Return [X, Y] of the center of cell containing provided text 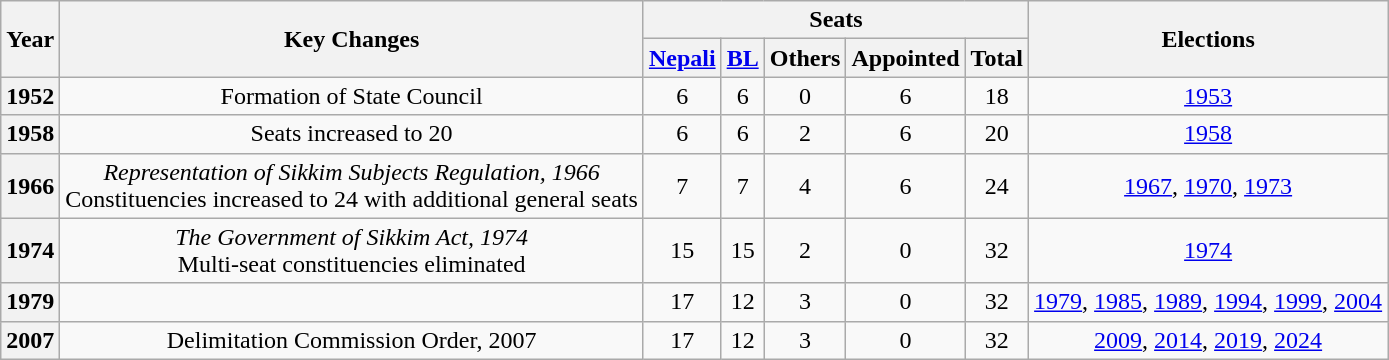
1967, 1970, 1973 [1208, 186]
1952 [30, 96]
1979, 1985, 1989, 1994, 1999, 2004 [1208, 302]
1966 [30, 186]
Total [997, 58]
Year [30, 39]
Nepali [682, 58]
20 [997, 134]
Seats increased to 20 [352, 134]
Key Changes [352, 39]
4 [805, 186]
Seats [836, 20]
The Government of Sikkim Act, 1974Multi-seat constituencies eliminated [352, 250]
24 [997, 186]
1953 [1208, 96]
Appointed [906, 58]
Others [805, 58]
BL [742, 58]
18 [997, 96]
Delimitation Commission Order, 2007 [352, 340]
2007 [30, 340]
Elections [1208, 39]
1979 [30, 302]
2009, 2014, 2019, 2024 [1208, 340]
Representation of Sikkim Subjects Regulation, 1966Constituencies increased to 24 with additional general seats [352, 186]
Formation of State Council [352, 96]
